Output the [x, y] coordinate of the center of the cell containing the given text.  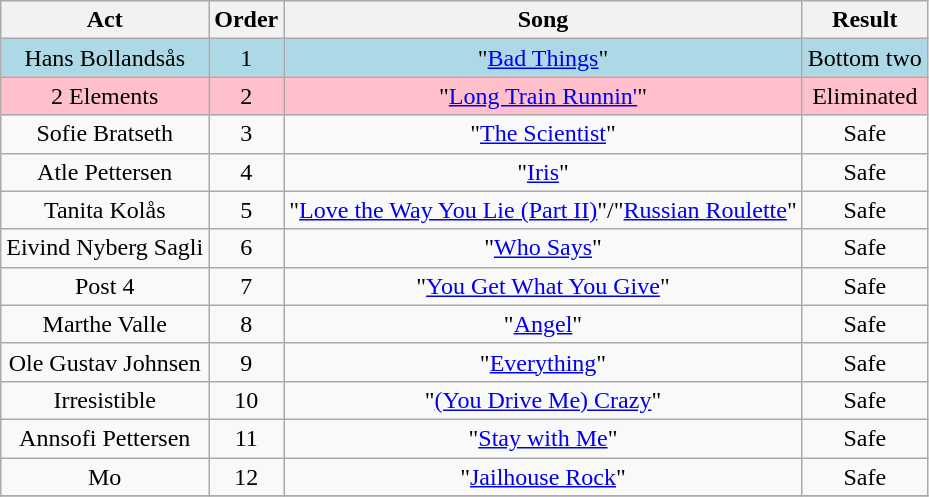
"The Scientist" [544, 134]
"Stay with Me" [544, 438]
Mo [105, 477]
"Jailhouse Rock" [544, 477]
"Iris" [544, 172]
5 [246, 210]
11 [246, 438]
Bottom two [864, 58]
Tanita Kolås [105, 210]
"(You Drive Me) Crazy" [544, 400]
7 [246, 286]
8 [246, 324]
Atle Pettersen [105, 172]
Song [544, 20]
"Everything" [544, 362]
1 [246, 58]
12 [246, 477]
3 [246, 134]
Act [105, 20]
"Angel" [544, 324]
6 [246, 248]
Ole Gustav Johnsen [105, 362]
2 [246, 96]
Hans Bollandsås [105, 58]
2 Elements [105, 96]
Annsofi Pettersen [105, 438]
"Who Says" [544, 248]
10 [246, 400]
"Love the Way You Lie (Part II)"/"Russian Roulette" [544, 210]
4 [246, 172]
Post 4 [105, 286]
Eivind Nyberg Sagli [105, 248]
"Bad Things" [544, 58]
Order [246, 20]
9 [246, 362]
Sofie Bratseth [105, 134]
Marthe Valle [105, 324]
Irresistible [105, 400]
"You Get What You Give" [544, 286]
Result [864, 20]
Eliminated [864, 96]
"Long Train Runnin'" [544, 96]
